Identify which cell holds the provided text, then report its [X, Y] central coordinate. 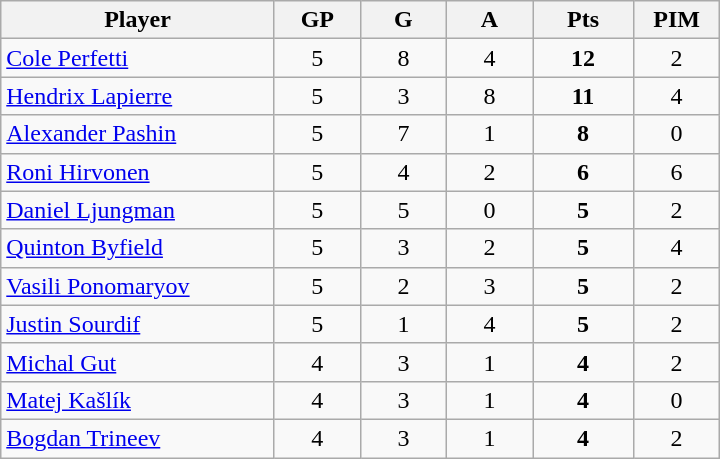
Cole Perfetti [138, 58]
Matej Kašlík [138, 400]
G [403, 20]
Roni Hirvonen [138, 172]
Vasili Ponomaryov [138, 286]
Alexander Pashin [138, 134]
7 [403, 134]
Pts [582, 20]
Quinton Byfield [138, 248]
PIM [677, 20]
Justin Sourdif [138, 324]
11 [582, 96]
A [489, 20]
Daniel Ljungman [138, 210]
Michal Gut [138, 362]
12 [582, 58]
Player [138, 20]
Hendrix Lapierre [138, 96]
Bogdan Trineev [138, 438]
GP [317, 20]
